Identify which cell holds the provided text, then report its [X, Y] central coordinate. 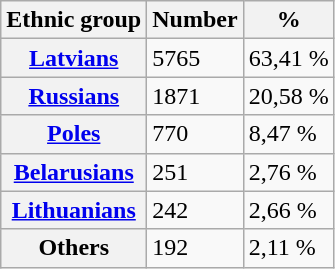
20,58 % [288, 96]
Russians [74, 96]
2,76 % [288, 172]
Lithuanians [74, 210]
770 [195, 134]
Poles [74, 134]
8,47 % [288, 134]
Belarusians [74, 172]
% [288, 20]
2,66 % [288, 210]
1871 [195, 96]
192 [195, 248]
2,11 % [288, 248]
Others [74, 248]
Number [195, 20]
63,41 % [288, 58]
Latvians [74, 58]
Ethnic group [74, 20]
5765 [195, 58]
251 [195, 172]
242 [195, 210]
